Find where the given text appears and provide that cell's center as (x, y) coordinate. 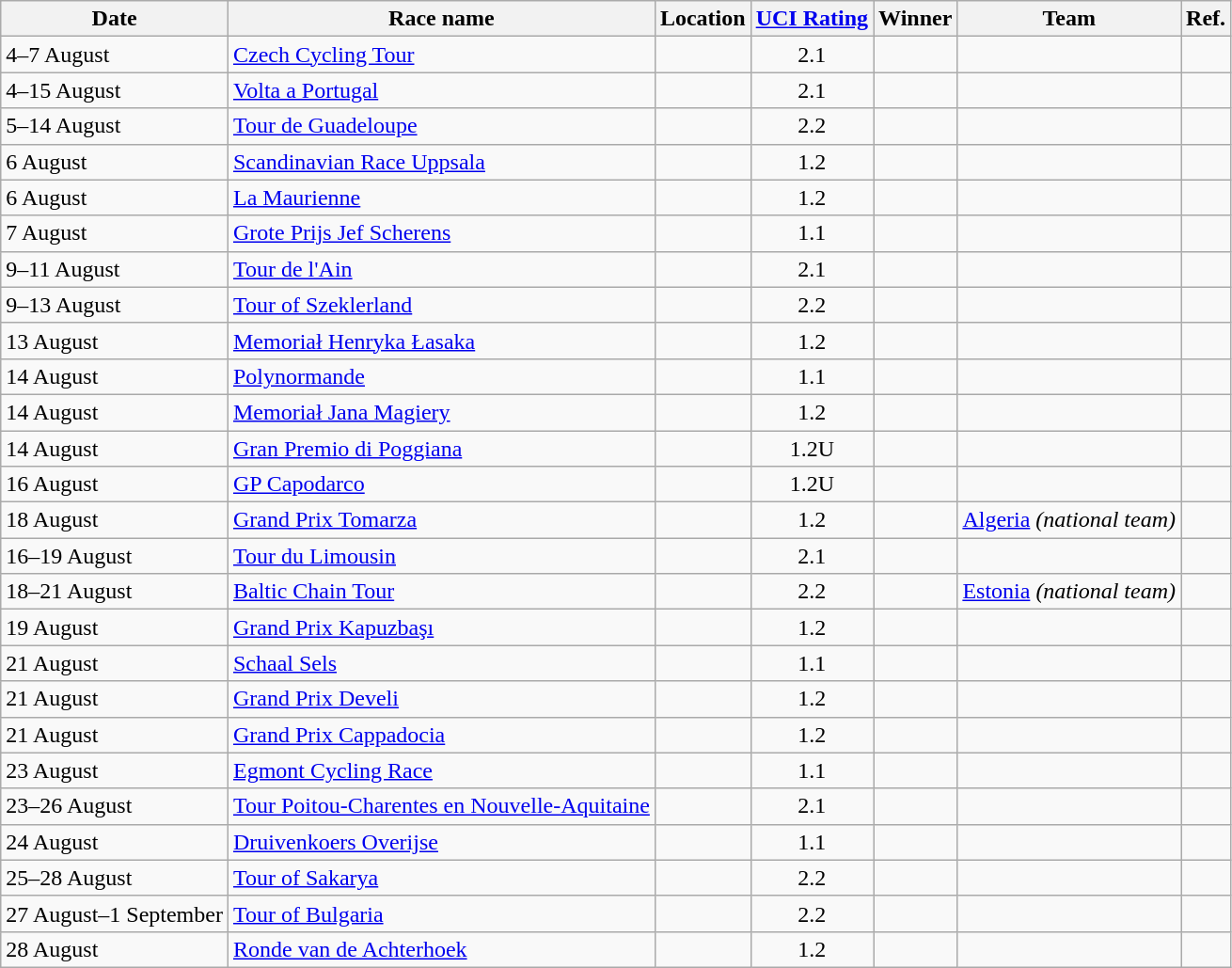
4–15 August (115, 90)
25–28 August (115, 878)
23 August (115, 770)
Estonia (national team) (1069, 592)
Tour de l'Ain (441, 269)
Tour of Sakarya (441, 878)
16–19 August (115, 556)
Tour de Guadeloupe (441, 126)
Schaal Sels (441, 663)
13 August (115, 341)
Tour of Szeklerland (441, 305)
Ronde van de Achterhoek (441, 949)
Grote Prijs Jef Scherens (441, 233)
Volta a Portugal (441, 90)
Team (1069, 19)
7 August (115, 233)
24 August (115, 842)
19 August (115, 627)
4–7 August (115, 55)
Grand Prix Kapuzbaşı (441, 627)
Baltic Chain Tour (441, 592)
18–21 August (115, 592)
23–26 August (115, 806)
Czech Cycling Tour (441, 55)
9–13 August (115, 305)
28 August (115, 949)
La Maurienne (441, 198)
Polynormande (441, 376)
Grand Prix Tomarza (441, 520)
Tour du Limousin (441, 556)
Scandinavian Race Uppsala (441, 162)
Tour of Bulgaria (441, 913)
Memoriał Jana Magiery (441, 412)
Grand Prix Cappadocia (441, 735)
9–11 August (115, 269)
Algeria (national team) (1069, 520)
Date (115, 19)
Race name (441, 19)
5–14 August (115, 126)
Winner (916, 19)
UCI Rating (812, 19)
Ref. (1206, 19)
Druivenkoers Overijse (441, 842)
Tour Poitou-Charentes en Nouvelle-Aquitaine (441, 806)
18 August (115, 520)
GP Capodarco (441, 484)
Grand Prix Develi (441, 699)
27 August–1 September (115, 913)
Location (703, 19)
16 August (115, 484)
Memoriał Henryka Łasaka (441, 341)
Egmont Cycling Race (441, 770)
Gran Premio di Poggiana (441, 449)
